From the cell containing the given text, extract its center point as [x, y] coordinate. 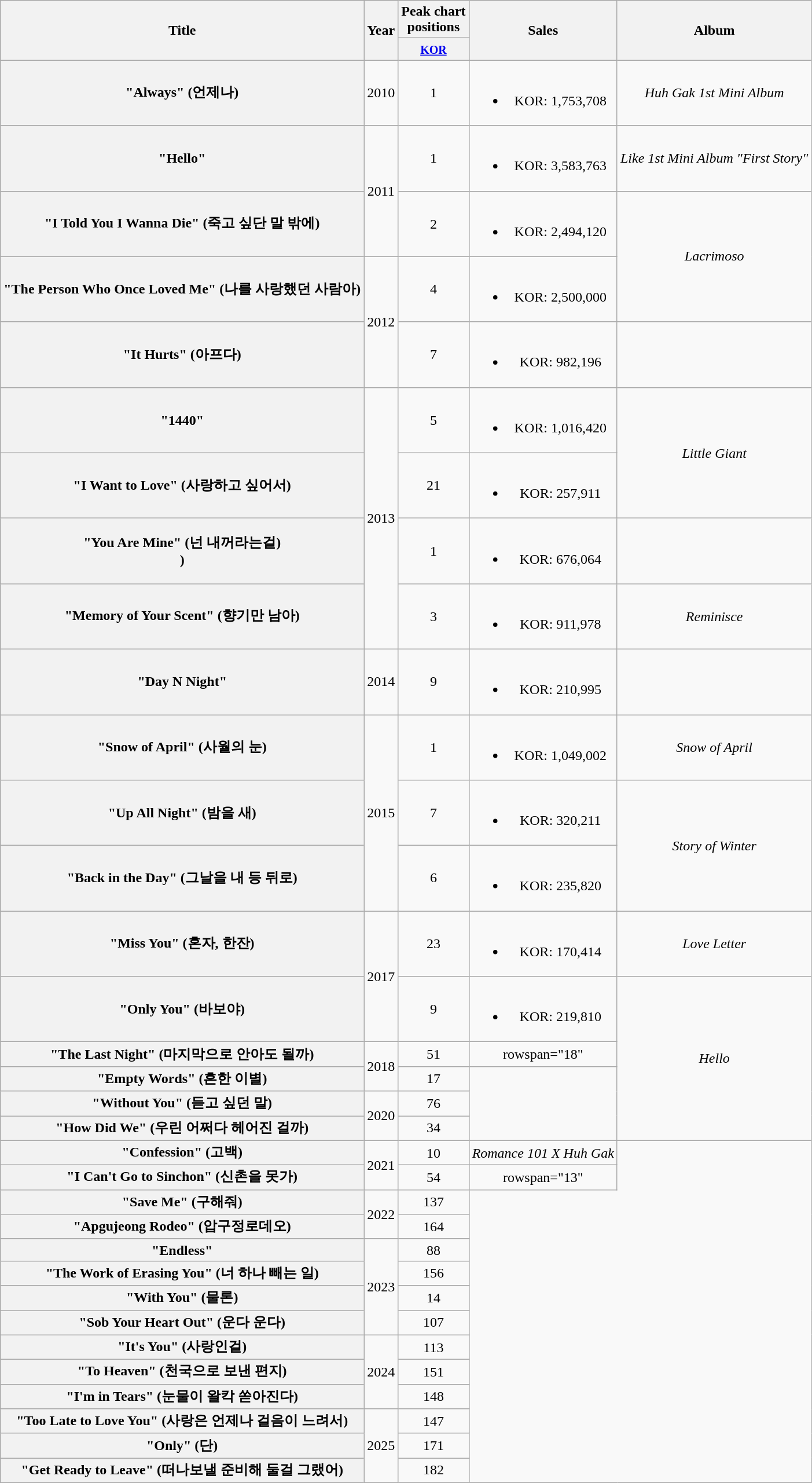
2013 [381, 518]
17 [433, 1079]
137 [433, 1202]
Title [182, 30]
2023 [381, 1287]
Story of Winter [714, 846]
"I Can't Go to Sinchon" (신촌을 못가) [182, 1177]
2025 [381, 1446]
"Save Me" (구해줘) [182, 1202]
rowspan="13" [543, 1177]
KOR: 170,414 [543, 944]
"Up All Night" (밤을 새) [182, 813]
"Back in the Day" (그날을 내 등 뒤로) [182, 879]
23 [433, 944]
Little Giant [714, 453]
88 [433, 1250]
KOR: 235,820 [543, 879]
Love Letter [714, 944]
"You Are Mine" (넌 내꺼라는걸)) [182, 551]
2 [433, 223]
"Hello" [182, 159]
Sales [543, 30]
KOR [433, 49]
"The Last Night" (마지막으로 안아도 될까) [182, 1055]
54 [433, 1177]
"I'm in Tears" (눈물이 왈칵 쏟아진다) [182, 1396]
Lacrimoso [714, 256]
Huh Gak 1st Mini Album [714, 93]
"Endless" [182, 1250]
34 [433, 1129]
rowspan="18" [543, 1055]
2021 [381, 1165]
2011 [381, 191]
6 [433, 879]
"Confession" (고백) [182, 1153]
"Memory of Your Scent" (향기만 남아) [182, 616]
2020 [381, 1116]
151 [433, 1372]
2018 [381, 1066]
"Only" (단) [182, 1446]
"To Heaven" (천국으로 보낸 편지) [182, 1372]
Album [714, 30]
KOR: 219,810 [543, 1010]
"Day N Night" [182, 682]
KOR: 320,211 [543, 813]
"Without You" (듣고 싶던 말) [182, 1103]
147 [433, 1422]
4 [433, 289]
2014 [381, 682]
KOR: 982,196 [543, 354]
KOR: 1,049,002 [543, 747]
107 [433, 1323]
"With You" (물론) [182, 1298]
"Empty Words" (흔한 이별) [182, 1079]
Like 1st Mini Album "First Story" [714, 159]
2022 [381, 1214]
51 [433, 1055]
KOR: 3,583,763 [543, 159]
5 [433, 420]
10 [433, 1153]
171 [433, 1446]
"Get Ready to Leave" (떠나보낼 준비해 둘걸 그랬어) [182, 1470]
2017 [381, 977]
KOR: 1,016,420 [543, 420]
2010 [381, 93]
148 [433, 1396]
2015 [381, 813]
"It Hurts" (아프다) [182, 354]
21 [433, 485]
113 [433, 1348]
Romance 101 X Huh Gak [543, 1153]
164 [433, 1227]
14 [433, 1298]
"Apgujeong Rodeo" (압구정로데오) [182, 1227]
2024 [381, 1372]
KOR: 676,064 [543, 551]
Hello [714, 1058]
KOR: 2,494,120 [543, 223]
"Only You" (바보야) [182, 1010]
KOR: 1,753,708 [543, 93]
2012 [381, 322]
"How Did We" (우린 어쩌다 헤어진 걸까) [182, 1129]
76 [433, 1103]
"The Person Who Once Loved Me" (나를 사랑했던 사람아) [182, 289]
Year [381, 30]
KOR: 210,995 [543, 682]
"It's You" (사랑인걸) [182, 1348]
"Always" (언제나) [182, 93]
3 [433, 616]
"The Work of Erasing You" (너 하나 빼는 일) [182, 1273]
Snow of April [714, 747]
KOR: 2,500,000 [543, 289]
Peak chart positions [433, 20]
"Miss You" (혼자, 한잔) [182, 944]
156 [433, 1273]
182 [433, 1470]
"I Want to Love" (사랑하고 싶어서) [182, 485]
KOR: 257,911 [543, 485]
Reminisce [714, 616]
"1440" [182, 420]
"Too Late to Love You" (사랑은 언제나 걸음이 느려서) [182, 1422]
"Sob Your Heart Out" (운다 운다) [182, 1323]
KOR: 911,978 [543, 616]
"Snow of April" (사월의 눈) [182, 747]
"I Told You I Wanna Die" (죽고 싶단 말 밖에) [182, 223]
